Return (X, Y) of the center of cell containing provided text 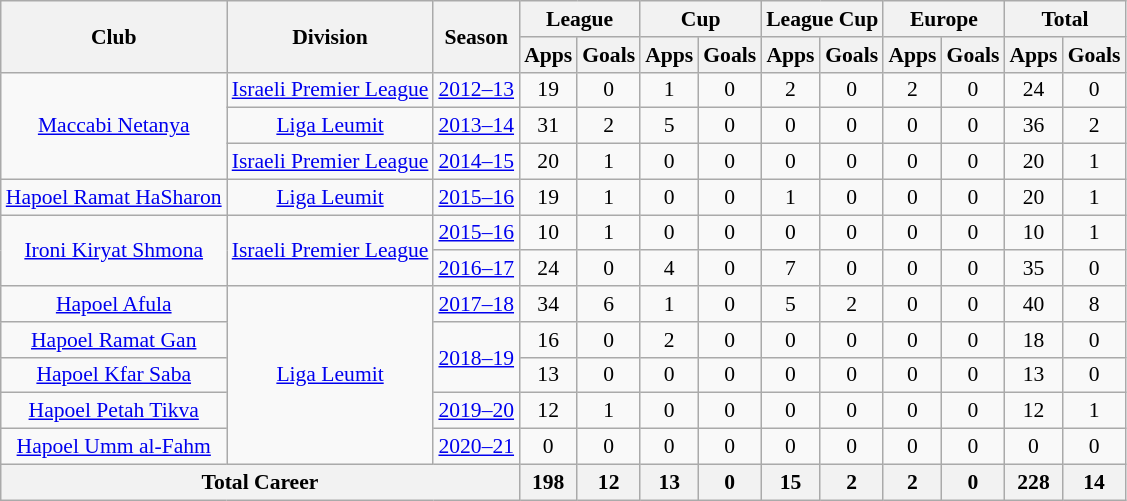
15 (790, 482)
198 (548, 482)
Hapoel Ramat HaSharon (114, 197)
6 (608, 304)
2014–15 (476, 162)
2018–19 (476, 358)
2017–18 (476, 304)
34 (548, 304)
40 (1033, 304)
2013–14 (476, 126)
Hapoel Afula (114, 304)
Hapoel Ramat Gan (114, 340)
36 (1033, 126)
League (580, 19)
4 (669, 269)
16 (548, 340)
Division (330, 36)
Europe (944, 19)
Club (114, 36)
31 (548, 126)
14 (1094, 482)
Total (1064, 19)
League Cup (822, 19)
8 (1094, 304)
Hapoel Petah Tikva (114, 411)
35 (1033, 269)
2016–17 (476, 269)
Maccabi Netanya (114, 126)
2020–21 (476, 447)
Hapoel Kfar Saba (114, 375)
2019–20 (476, 411)
Cup (700, 19)
Hapoel Umm al-Fahm (114, 447)
228 (1033, 482)
Ironi Kiryat Shmona (114, 250)
Total Career (260, 482)
2012–13 (476, 90)
7 (790, 269)
Season (476, 36)
18 (1033, 340)
